Detect which cell encompasses the target text, then output its [x, y] center coordinate. 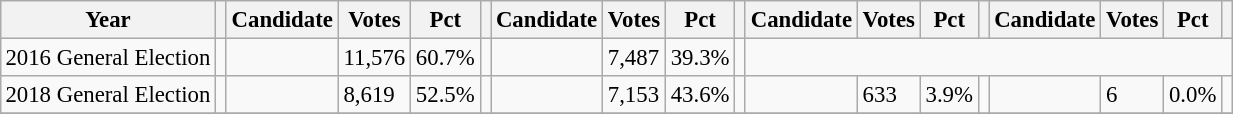
60.7% [446, 57]
2016 General Election [108, 57]
39.3% [700, 57]
7,153 [634, 95]
3.9% [949, 95]
2018 General Election [108, 95]
8,619 [374, 95]
6 [1132, 95]
43.6% [700, 95]
0.0% [1193, 95]
11,576 [374, 57]
Year [108, 20]
52.5% [446, 95]
633 [888, 95]
7,487 [634, 57]
